Output the [x, y] coordinate of the center of the cell containing the given text.  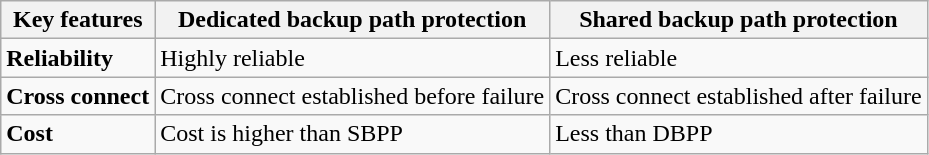
Highly reliable [352, 58]
Cost [78, 134]
Shared backup path protection [739, 20]
Cross connect established after failure [739, 96]
Reliability [78, 58]
Cross connect established before failure [352, 96]
Less than DBPP [739, 134]
Less reliable [739, 58]
Cross connect [78, 96]
Key features [78, 20]
Cost is higher than SBPP [352, 134]
Dedicated backup path protection [352, 20]
